Provide the [X, Y] coordinate of the cell's center where the given text is located.  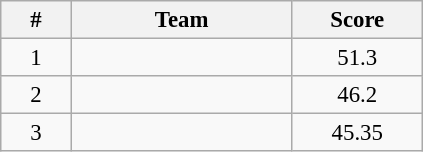
Team [182, 20]
3 [36, 133]
1 [36, 58]
2 [36, 95]
45.35 [358, 133]
46.2 [358, 95]
# [36, 20]
51.3 [358, 58]
Score [358, 20]
